Extract the (x, y) coordinate from the center of the cell holding the provided text.  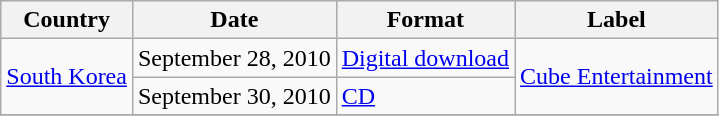
South Korea (67, 77)
Label (617, 20)
Date (234, 20)
Digital download (425, 58)
September 30, 2010 (234, 96)
Cube Entertainment (617, 77)
CD (425, 96)
Format (425, 20)
Country (67, 20)
September 28, 2010 (234, 58)
